Return the (x, y) coordinate for the center point of the cell that contains the specified text.  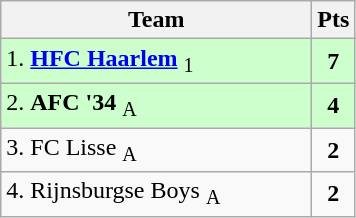
3. FC Lisse A (156, 150)
7 (334, 61)
Pts (334, 20)
2. AFC '34 A (156, 105)
4 (334, 105)
4. Rijnsburgse Boys A (156, 194)
1. HFC Haarlem 1 (156, 61)
Team (156, 20)
